Search for the cell housing the specified text and yield its [X, Y] center coordinate. 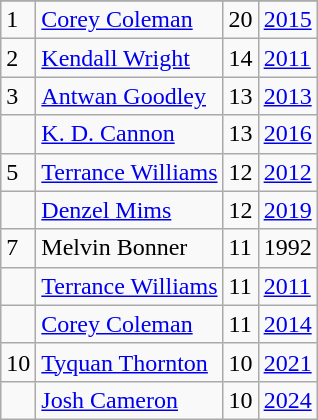
Antwan Goodley [130, 96]
2013 [288, 96]
14 [240, 58]
2024 [288, 400]
1992 [288, 248]
2 [18, 58]
Tyquan Thornton [130, 362]
Melvin Bonner [130, 248]
Kendall Wright [130, 58]
5 [18, 172]
2016 [288, 134]
20 [240, 20]
2014 [288, 324]
7 [18, 248]
1 [18, 20]
Denzel Mims [130, 210]
2015 [288, 20]
Josh Cameron [130, 400]
2012 [288, 172]
2019 [288, 210]
2021 [288, 362]
K. D. Cannon [130, 134]
3 [18, 96]
